Determine the (x, y) coordinate at the center of the cell enclosing the given text.  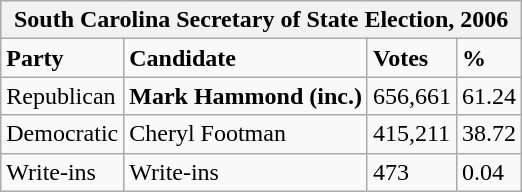
473 (412, 172)
415,211 (412, 134)
Mark Hammond (inc.) (246, 96)
Votes (412, 58)
0.04 (490, 172)
38.72 (490, 134)
61.24 (490, 96)
Party (62, 58)
Democratic (62, 134)
Republican (62, 96)
% (490, 58)
Candidate (246, 58)
Cheryl Footman (246, 134)
656,661 (412, 96)
South Carolina Secretary of State Election, 2006 (262, 20)
